Identify which cell holds the provided text, then report its (X, Y) central coordinate. 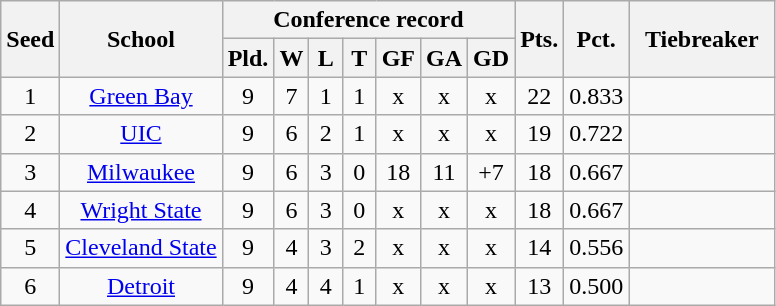
Pct. (596, 39)
11 (444, 172)
Conference record (368, 20)
0.556 (596, 248)
19 (540, 134)
GF (398, 58)
L (326, 58)
0.722 (596, 134)
GA (444, 58)
W (292, 58)
13 (540, 286)
Milwaukee (141, 172)
5 (30, 248)
School (141, 39)
UIC (141, 134)
Pld. (248, 58)
7 (292, 96)
Green Bay (141, 96)
Tiebreaker (702, 39)
+7 (492, 172)
Pts. (540, 39)
Seed (30, 39)
Detroit (141, 286)
0.833 (596, 96)
T (360, 58)
14 (540, 248)
Wright State (141, 210)
Cleveland State (141, 248)
0.500 (596, 286)
22 (540, 96)
GD (492, 58)
